Pinpoint the cell where the given text exists, returning its (X, Y) midpoint coordinate. 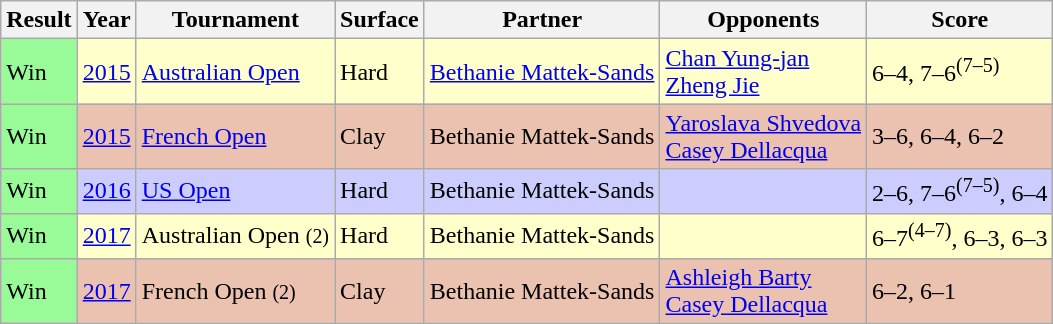
French Open (235, 136)
Opponents (764, 20)
2–6, 7–6(7–5), 6–4 (960, 192)
Result (39, 20)
2016 (106, 192)
Tournament (235, 20)
6–7(4–7), 6–3, 6–3 (960, 236)
Surface (380, 20)
Score (960, 20)
6–2, 6–1 (960, 290)
6–4, 7–6(7–5) (960, 72)
Chan Yung-jan Zheng Jie (764, 72)
Australian Open (235, 72)
Australian Open (2) (235, 236)
Year (106, 20)
Partner (542, 20)
US Open (235, 192)
Yaroslava Shvedova Casey Dellacqua (764, 136)
3–6, 6–4, 6–2 (960, 136)
Ashleigh Barty Casey Dellacqua (764, 290)
French Open (2) (235, 290)
